Extract the [X, Y] coordinate from the center of the cell holding the provided text.  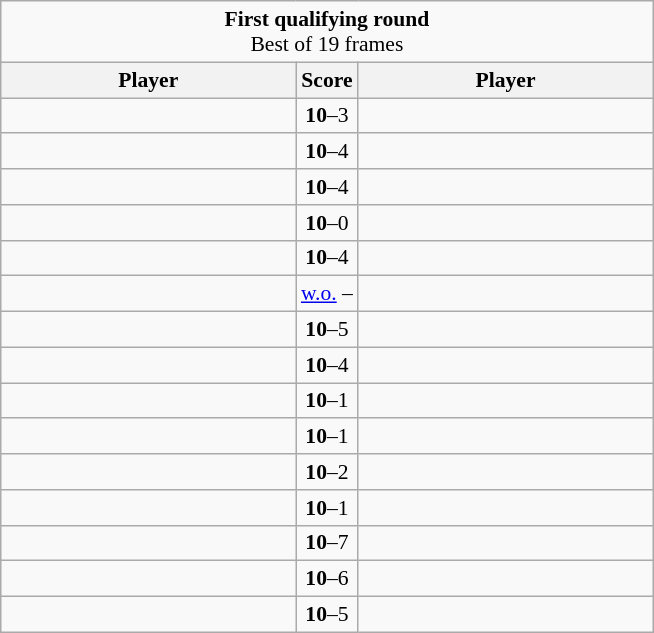
10–7 [327, 543]
w.o. – [327, 294]
10–3 [327, 116]
10–6 [327, 579]
10–0 [327, 223]
Score [327, 80]
10–2 [327, 472]
First qualifying roundBest of 19 frames [327, 32]
